From the cell containing the given text, extract its center point as [x, y] coordinate. 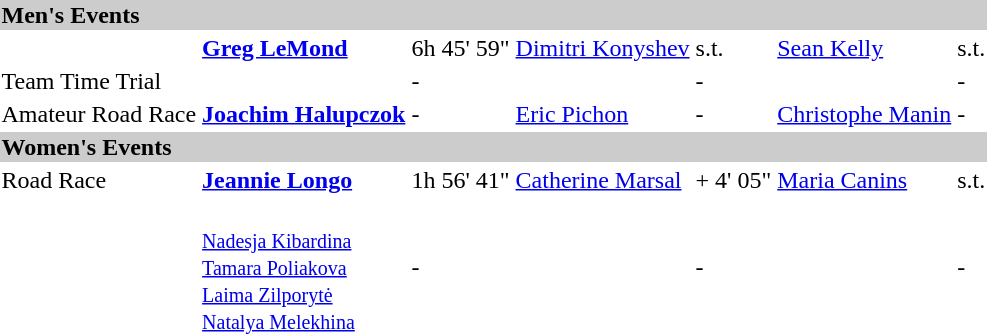
6h 45' 59" [460, 48]
Catherine Marsal [602, 180]
Dimitri Konyshev [602, 48]
Team Time Trial [99, 81]
Women's Events [494, 147]
+ 4' 05" [734, 180]
Sean Kelly [864, 48]
Men's Events [494, 15]
Joachim Halupczok [304, 114]
Maria Canins [864, 180]
Road Race [99, 180]
1h 56' 41" [460, 180]
Jeannie Longo [304, 180]
Eric Pichon [602, 114]
Greg LeMond [304, 48]
Christophe Manin [864, 114]
Amateur Road Race [99, 114]
